Search for the cell housing the specified text and yield its (x, y) center coordinate. 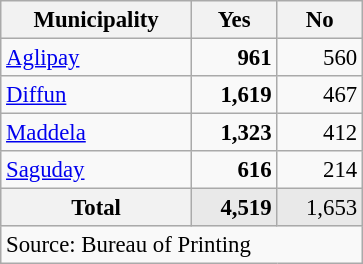
Source: Bureau of Printing (182, 245)
467 (320, 95)
4,519 (234, 208)
1,323 (234, 133)
Municipality (96, 20)
Maddela (96, 133)
412 (320, 133)
Diffun (96, 95)
Total (96, 208)
961 (234, 58)
560 (320, 58)
Aglipay (96, 58)
616 (234, 170)
Yes (234, 20)
214 (320, 170)
Saguday (96, 170)
1,619 (234, 95)
1,653 (320, 208)
No (320, 20)
